Return the (X, Y) coordinate for the center point of the cell that contains the specified text.  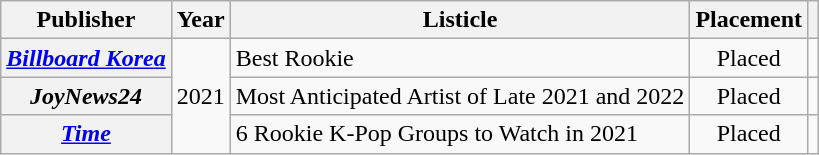
6 Rookie K-Pop Groups to Watch in 2021 (460, 134)
JoyNews24 (86, 96)
Time (86, 134)
Billboard Korea (86, 58)
Listicle (460, 20)
2021 (200, 96)
Year (200, 20)
Placement (749, 20)
Most Anticipated Artist of Late 2021 and 2022 (460, 96)
Best Rookie (460, 58)
Publisher (86, 20)
